Pinpoint the cell where the given text exists, returning its (x, y) midpoint coordinate. 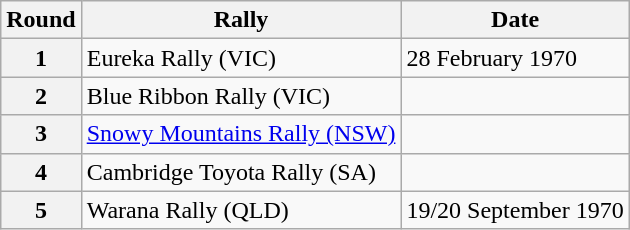
3 (41, 134)
1 (41, 58)
Blue Ribbon Rally (VIC) (241, 96)
2 (41, 96)
Snowy Mountains Rally (NSW) (241, 134)
Date (515, 20)
Eureka Rally (VIC) (241, 58)
19/20 September 1970 (515, 210)
28 February 1970 (515, 58)
Round (41, 20)
5 (41, 210)
Warana Rally (QLD) (241, 210)
Cambridge Toyota Rally (SA) (241, 172)
4 (41, 172)
Rally (241, 20)
